For the text-containing cell, return its midpoint in [X, Y] coordinate format. 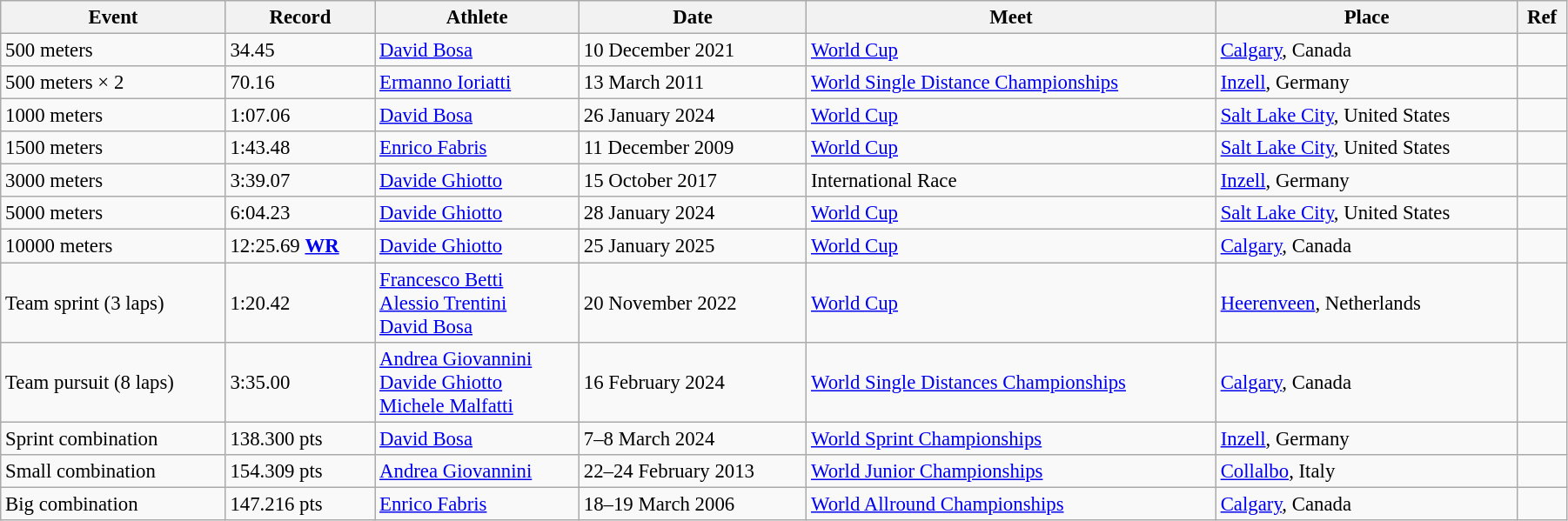
Heerenveen, Netherlands [1366, 303]
Big combination [113, 504]
154.309 pts [300, 471]
Sprint combination [113, 438]
Team sprint (3 laps) [113, 303]
Small combination [113, 471]
World Allround Championships [1011, 504]
18–19 March 2006 [693, 504]
7–8 March 2024 [693, 438]
International Race [1011, 181]
34.45 [300, 50]
World Single Distance Championships [1011, 83]
10 December 2021 [693, 50]
15 October 2017 [693, 181]
Event [113, 17]
World Single Distances Championships [1011, 382]
Collalbo, Italy [1366, 471]
Ermanno Ioriatti [477, 83]
Athlete [477, 17]
3:39.07 [300, 181]
22–24 February 2013 [693, 471]
Andrea Giovannini [477, 471]
11 December 2009 [693, 148]
25 January 2025 [693, 246]
World Sprint Championships [1011, 438]
5000 meters [113, 213]
26 January 2024 [693, 116]
13 March 2011 [693, 83]
20 November 2022 [693, 303]
Francesco BettiAlessio TrentiniDavid Bosa [477, 303]
3:35.00 [300, 382]
Ref [1542, 17]
138.300 pts [300, 438]
12:25.69 WR [300, 246]
70.16 [300, 83]
Andrea GiovanniniDavide GhiottoMichele Malfatti [477, 382]
500 meters × 2 [113, 83]
3000 meters [113, 181]
Date [693, 17]
147.216 pts [300, 504]
28 January 2024 [693, 213]
6:04.23 [300, 213]
16 February 2024 [693, 382]
Record [300, 17]
Place [1366, 17]
1000 meters [113, 116]
1:43.48 [300, 148]
World Junior Championships [1011, 471]
500 meters [113, 50]
1:07.06 [300, 116]
Meet [1011, 17]
1:20.42 [300, 303]
1500 meters [113, 148]
Team pursuit (8 laps) [113, 382]
10000 meters [113, 246]
